Pinpoint the cell where the given text exists, returning its [x, y] midpoint coordinate. 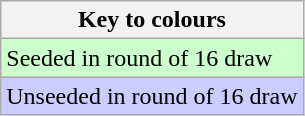
Seeded in round of 16 draw [152, 58]
Key to colours [152, 20]
Unseeded in round of 16 draw [152, 96]
